Extract the [X, Y] coordinate from the center of the cell holding the provided text.  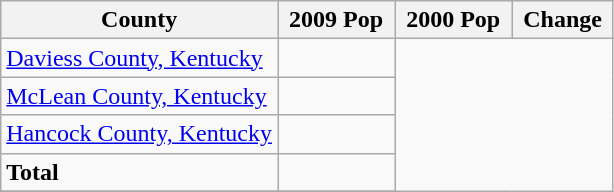
2000 Pop [454, 20]
Change [563, 20]
Daviess County, Kentucky [140, 58]
Total [140, 172]
County [140, 20]
McLean County, Kentucky [140, 96]
Hancock County, Kentucky [140, 134]
2009 Pop [336, 20]
